Scan for the cell matching the given text and deliver its [X, Y] coordinate at center. 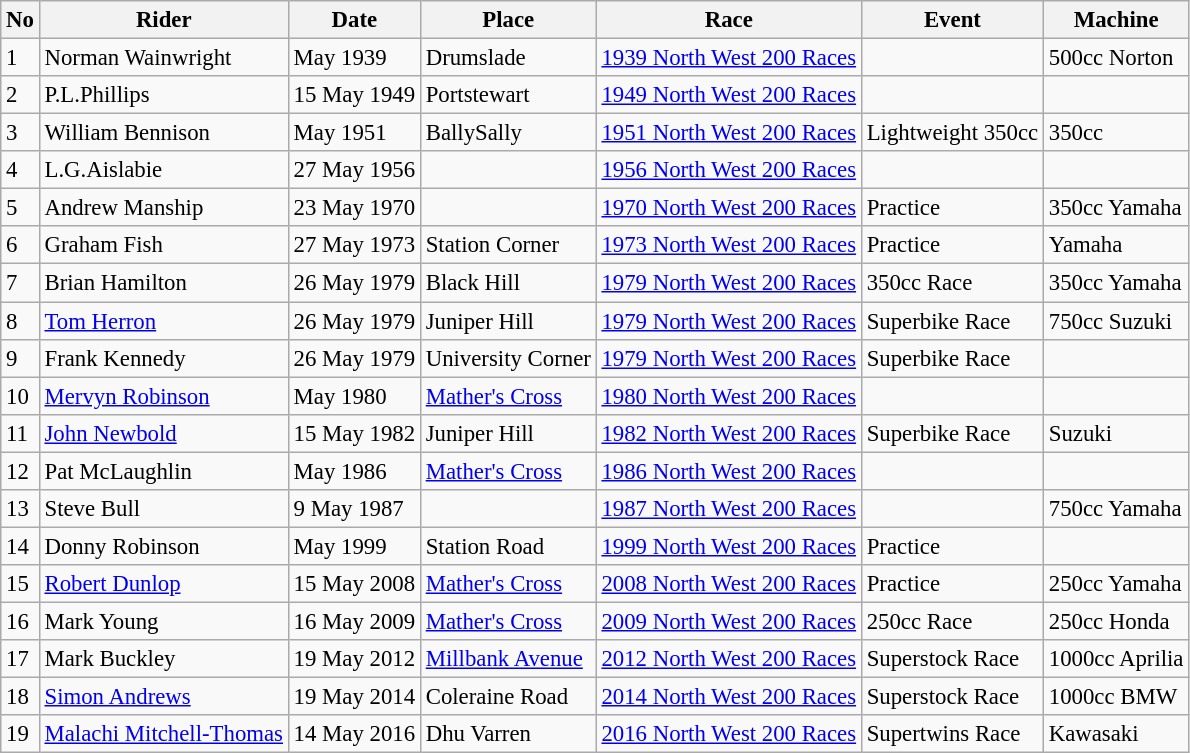
750cc Yamaha [1116, 509]
May 1999 [354, 546]
Steve Bull [164, 509]
Dhu Varren [508, 734]
University Corner [508, 358]
Norman Wainwright [164, 58]
Lightweight 350cc [952, 133]
Black Hill [508, 283]
15 May 1949 [354, 95]
1970 North West 200 Races [728, 208]
Date [354, 20]
Yamaha [1116, 245]
1999 North West 200 Races [728, 546]
2016 North West 200 Races [728, 734]
1973 North West 200 Races [728, 245]
Mark Young [164, 621]
15 May 1982 [354, 433]
Station Road [508, 546]
1986 North West 200 Races [728, 471]
BallySally [508, 133]
May 1986 [354, 471]
2014 North West 200 Races [728, 697]
13 [20, 509]
1982 North West 200 Races [728, 433]
Frank Kennedy [164, 358]
2 [20, 95]
Andrew Manship [164, 208]
19 [20, 734]
Rider [164, 20]
Race [728, 20]
Graham Fish [164, 245]
350cc Race [952, 283]
3 [20, 133]
350cc [1116, 133]
5 [20, 208]
15 May 2008 [354, 584]
1949 North West 200 Races [728, 95]
14 May 2016 [354, 734]
Kawasaki [1116, 734]
19 May 2014 [354, 697]
250cc Yamaha [1116, 584]
May 1951 [354, 133]
Place [508, 20]
27 May 1973 [354, 245]
2012 North West 200 Races [728, 659]
Mark Buckley [164, 659]
6 [20, 245]
Machine [1116, 20]
23 May 1970 [354, 208]
750cc Suzuki [1116, 321]
7 [20, 283]
9 May 1987 [354, 509]
18 [20, 697]
L.G.Aislabie [164, 170]
Portstewart [508, 95]
Tom Herron [164, 321]
9 [20, 358]
19 May 2012 [354, 659]
Pat McLaughlin [164, 471]
250cc Honda [1116, 621]
1956 North West 200 Races [728, 170]
4 [20, 170]
27 May 1956 [354, 170]
William Bennison [164, 133]
No [20, 20]
11 [20, 433]
1 [20, 58]
Brian Hamilton [164, 283]
Millbank Avenue [508, 659]
1980 North West 200 Races [728, 396]
Donny Robinson [164, 546]
Simon Andrews [164, 697]
May 1980 [354, 396]
14 [20, 546]
Drumslade [508, 58]
Event [952, 20]
Supertwins Race [952, 734]
12 [20, 471]
Suzuki [1116, 433]
15 [20, 584]
17 [20, 659]
1951 North West 200 Races [728, 133]
1987 North West 200 Races [728, 509]
500cc Norton [1116, 58]
2008 North West 200 Races [728, 584]
16 May 2009 [354, 621]
Mervyn Robinson [164, 396]
1939 North West 200 Races [728, 58]
May 1939 [354, 58]
2009 North West 200 Races [728, 621]
250cc Race [952, 621]
John Newbold [164, 433]
8 [20, 321]
10 [20, 396]
Coleraine Road [508, 697]
Malachi Mitchell-Thomas [164, 734]
1000cc BMW [1116, 697]
Station Corner [508, 245]
1000cc Aprilia [1116, 659]
Robert Dunlop [164, 584]
P.L.Phillips [164, 95]
16 [20, 621]
